Find where the given text appears and provide that cell's center as (X, Y) coordinate. 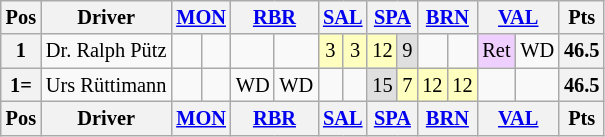
1 (21, 51)
Ret (496, 51)
15 (382, 85)
1= (21, 85)
7 (407, 85)
Dr. Ralph Pütz (106, 51)
Urs Rüttimann (106, 85)
9 (407, 51)
